Pinpoint the cell where the given text exists, returning its (x, y) midpoint coordinate. 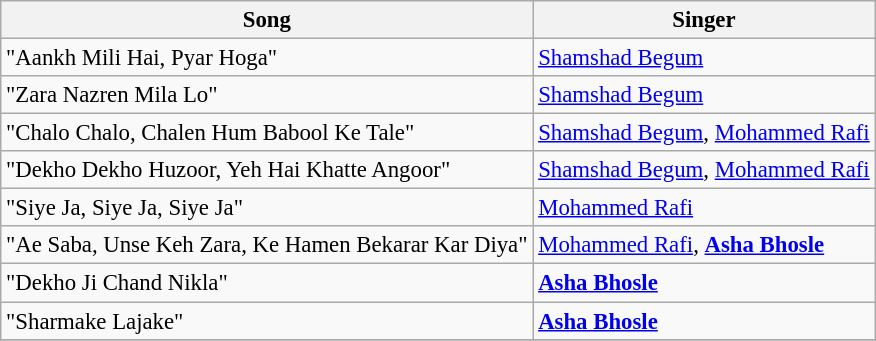
Mohammed Rafi, Asha Bhosle (704, 245)
"Aankh Mili Hai, Pyar Hoga" (267, 58)
Singer (704, 20)
"Siye Ja, Siye Ja, Siye Ja" (267, 208)
"Dekho Dekho Huzoor, Yeh Hai Khatte Angoor" (267, 170)
Mohammed Rafi (704, 208)
"Chalo Chalo, Chalen Hum Babool Ke Tale" (267, 133)
"Dekho Ji Chand Nikla" (267, 283)
"Sharmake Lajake" (267, 321)
"Ae Saba, Unse Keh Zara, Ke Hamen Bekarar Kar Diya" (267, 245)
"Zara Nazren Mila Lo" (267, 95)
Song (267, 20)
